For the text-containing cell, return its midpoint in [x, y] coordinate format. 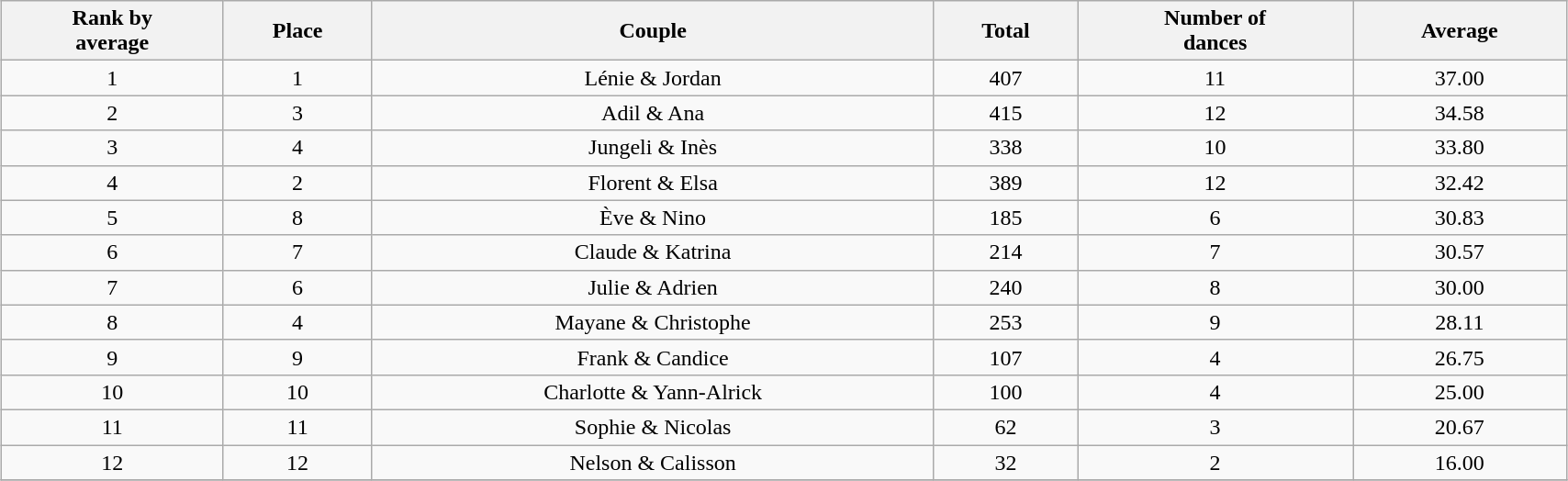
389 [1005, 183]
16.00 [1460, 462]
25.00 [1460, 392]
30.00 [1460, 287]
Couple [653, 31]
Number of dances [1215, 31]
32.42 [1460, 183]
26.75 [1460, 357]
Charlotte & Yann-Alrick [653, 392]
Rank byaverage [112, 31]
253 [1005, 322]
Total [1005, 31]
30.83 [1460, 218]
107 [1005, 357]
185 [1005, 218]
34.58 [1460, 113]
37.00 [1460, 78]
5 [112, 218]
214 [1005, 252]
Place [297, 31]
Julie & Adrien [653, 287]
Ève & Nino [653, 218]
28.11 [1460, 322]
Adil & Ana [653, 113]
20.67 [1460, 427]
33.80 [1460, 148]
407 [1005, 78]
Sophie & Nicolas [653, 427]
Frank & Candice [653, 357]
Lénie & Jordan [653, 78]
32 [1005, 462]
Florent & Elsa [653, 183]
338 [1005, 148]
Average [1460, 31]
100 [1005, 392]
62 [1005, 427]
240 [1005, 287]
30.57 [1460, 252]
Mayane & Christophe [653, 322]
415 [1005, 113]
Jungeli & Inès [653, 148]
Nelson & Calisson [653, 462]
Claude & Katrina [653, 252]
